Return (x, y) of the center of cell containing provided text 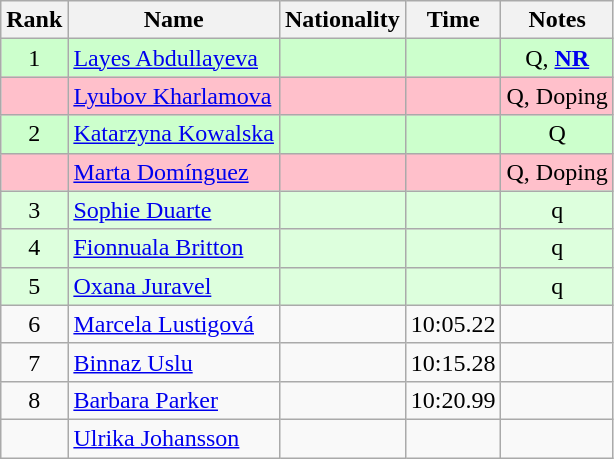
Q (557, 134)
3 (34, 210)
4 (34, 248)
5 (34, 286)
Nationality (342, 20)
Notes (557, 20)
7 (34, 362)
10:15.28 (453, 362)
6 (34, 324)
Lyubov Kharlamova (174, 96)
Name (174, 20)
Time (453, 20)
Ulrika Johansson (174, 438)
Marcela Lustigová (174, 324)
8 (34, 400)
Oxana Juravel (174, 286)
Sophie Duarte (174, 210)
Barbara Parker (174, 400)
Rank (34, 20)
1 (34, 58)
Marta Domínguez (174, 172)
10:20.99 (453, 400)
Q, NR (557, 58)
Layes Abdullayeva (174, 58)
Fionnuala Britton (174, 248)
Katarzyna Kowalska (174, 134)
2 (34, 134)
10:05.22 (453, 324)
Binnaz Uslu (174, 362)
